Search for the cell housing the specified text and yield its (X, Y) center coordinate. 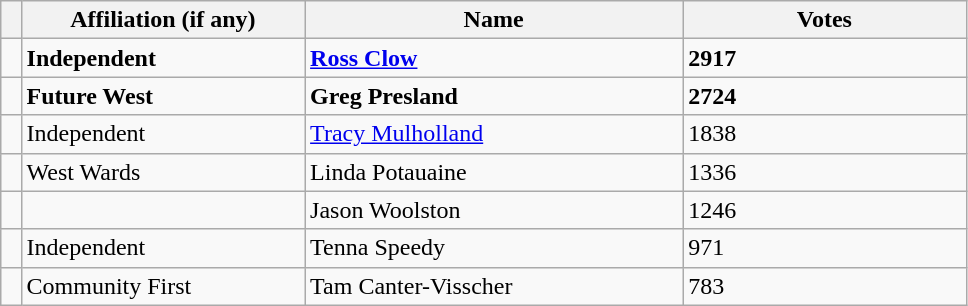
Greg Presland (494, 96)
Linda Potauaine (494, 172)
783 (825, 286)
1336 (825, 172)
Tracy Mulholland (494, 134)
Ross Clow (494, 58)
Tam Canter-Visscher (494, 286)
971 (825, 248)
2724 (825, 96)
Votes (825, 20)
Tenna Speedy (494, 248)
1838 (825, 134)
Community First (163, 286)
Name (494, 20)
1246 (825, 210)
2917 (825, 58)
Affiliation (if any) (163, 20)
Jason Woolston (494, 210)
West Wards (163, 172)
Future West (163, 96)
